Scan for the cell matching the given text and deliver its (x, y) coordinate at center. 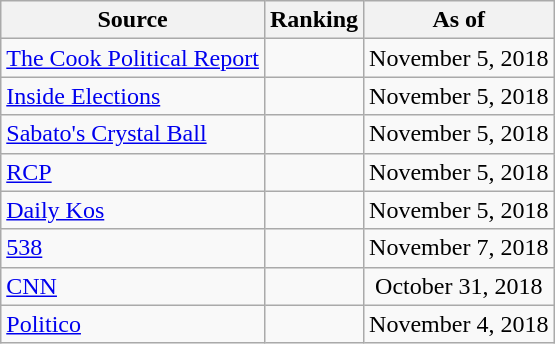
November 4, 2018 (459, 324)
538 (133, 248)
CNN (133, 286)
Politico (133, 324)
November 7, 2018 (459, 248)
RCP (133, 172)
Sabato's Crystal Ball (133, 134)
Ranking (314, 20)
Inside Elections (133, 96)
October 31, 2018 (459, 286)
As of (459, 20)
Daily Kos (133, 210)
Source (133, 20)
The Cook Political Report (133, 58)
